Return (x, y) of the center of cell containing provided text 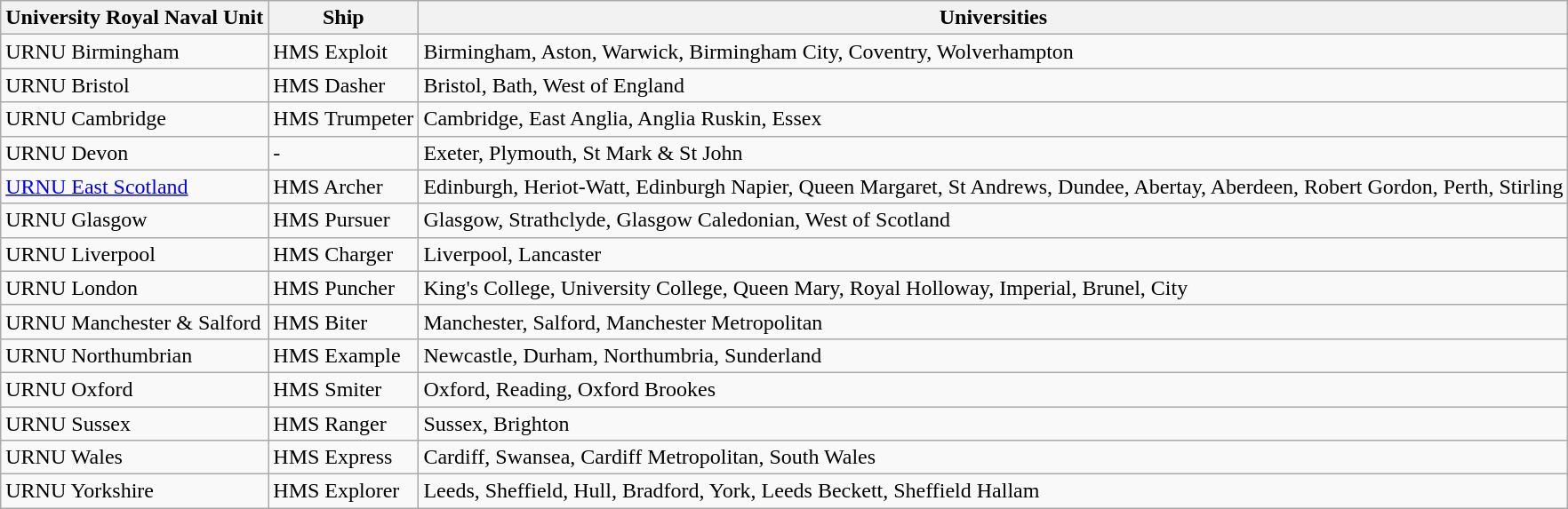
HMS Puncher (343, 288)
Liverpool, Lancaster (994, 254)
Sussex, Brighton (994, 424)
Universities (994, 18)
HMS Charger (343, 254)
URNU Wales (135, 457)
Oxford, Reading, Oxford Brookes (994, 389)
HMS Example (343, 355)
Ship (343, 18)
URNU East Scotland (135, 187)
HMS Ranger (343, 424)
King's College, University College, Queen Mary, Royal Holloway, Imperial, Brunel, City (994, 288)
HMS Dasher (343, 85)
URNU Yorkshire (135, 491)
HMS Pursuer (343, 220)
Exeter, Plymouth, St Mark & St John (994, 153)
URNU Liverpool (135, 254)
Birmingham, Aston, Warwick, Birmingham City, Coventry, Wolverhampton (994, 52)
Bristol, Bath, West of England (994, 85)
URNU Manchester & Salford (135, 322)
URNU Devon (135, 153)
HMS Archer (343, 187)
Newcastle, Durham, Northumbria, Sunderland (994, 355)
HMS Explorer (343, 491)
URNU Oxford (135, 389)
University Royal Naval Unit (135, 18)
Cardiff, Swansea, Cardiff Metropolitan, South Wales (994, 457)
HMS Express (343, 457)
URNU Cambridge (135, 119)
- (343, 153)
Edinburgh, Heriot-Watt, Edinburgh Napier, Queen Margaret, St Andrews, Dundee, Abertay, Aberdeen, Robert Gordon, Perth, Stirling (994, 187)
HMS Biter (343, 322)
URNU Sussex (135, 424)
Leeds, Sheffield, Hull, Bradford, York, Leeds Beckett, Sheffield Hallam (994, 491)
URNU Birmingham (135, 52)
HMS Smiter (343, 389)
URNU London (135, 288)
Glasgow, Strathclyde, Glasgow Caledonian, West of Scotland (994, 220)
URNU Glasgow (135, 220)
Cambridge, East Anglia, Anglia Ruskin, Essex (994, 119)
HMS Exploit (343, 52)
HMS Trumpeter (343, 119)
URNU Bristol (135, 85)
URNU Northumbrian (135, 355)
Manchester, Salford, Manchester Metropolitan (994, 322)
